Capture the cell that displays the provided text and extract its (X, Y) central coordinate. 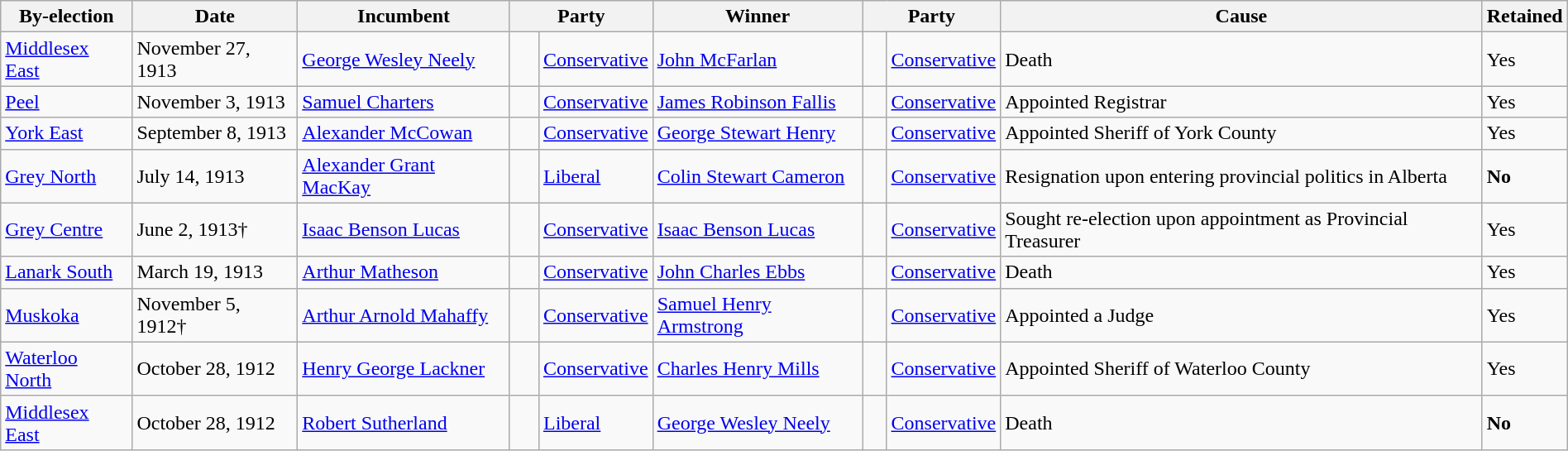
Cause (1241, 17)
March 19, 1913 (215, 272)
Henry George Lackner (404, 369)
Arthur Matheson (404, 272)
Resignation upon entering provincial politics in Alberta (1241, 175)
Peel (66, 102)
July 14, 1913 (215, 175)
Date (215, 17)
Sought re-election upon appointment as Provincial Treasurer (1241, 230)
Grey Centre (66, 230)
September 8, 1913 (215, 133)
Incumbent (404, 17)
Appointed a Judge (1241, 314)
Winner (758, 17)
Alexander Grant MacKay (404, 175)
June 2, 1913† (215, 230)
November 5, 1912† (215, 314)
Lanark South (66, 272)
Retained (1525, 17)
Waterloo North (66, 369)
By-election (66, 17)
Appointed Sheriff of York County (1241, 133)
Grey North (66, 175)
Colin Stewart Cameron (758, 175)
Appointed Sheriff of Waterloo County (1241, 369)
James Robinson Fallis (758, 102)
Alexander McCowan (404, 133)
York East (66, 133)
Arthur Arnold Mahaffy (404, 314)
Appointed Registrar (1241, 102)
Samuel Henry Armstrong (758, 314)
John Charles Ebbs (758, 272)
November 3, 1913 (215, 102)
Muskoka (66, 314)
George Stewart Henry (758, 133)
Samuel Charters (404, 102)
November 27, 1913 (215, 60)
John McFarlan (758, 60)
Robert Sutherland (404, 422)
Charles Henry Mills (758, 369)
